From the cell containing the given text, extract its center point as (X, Y) coordinate. 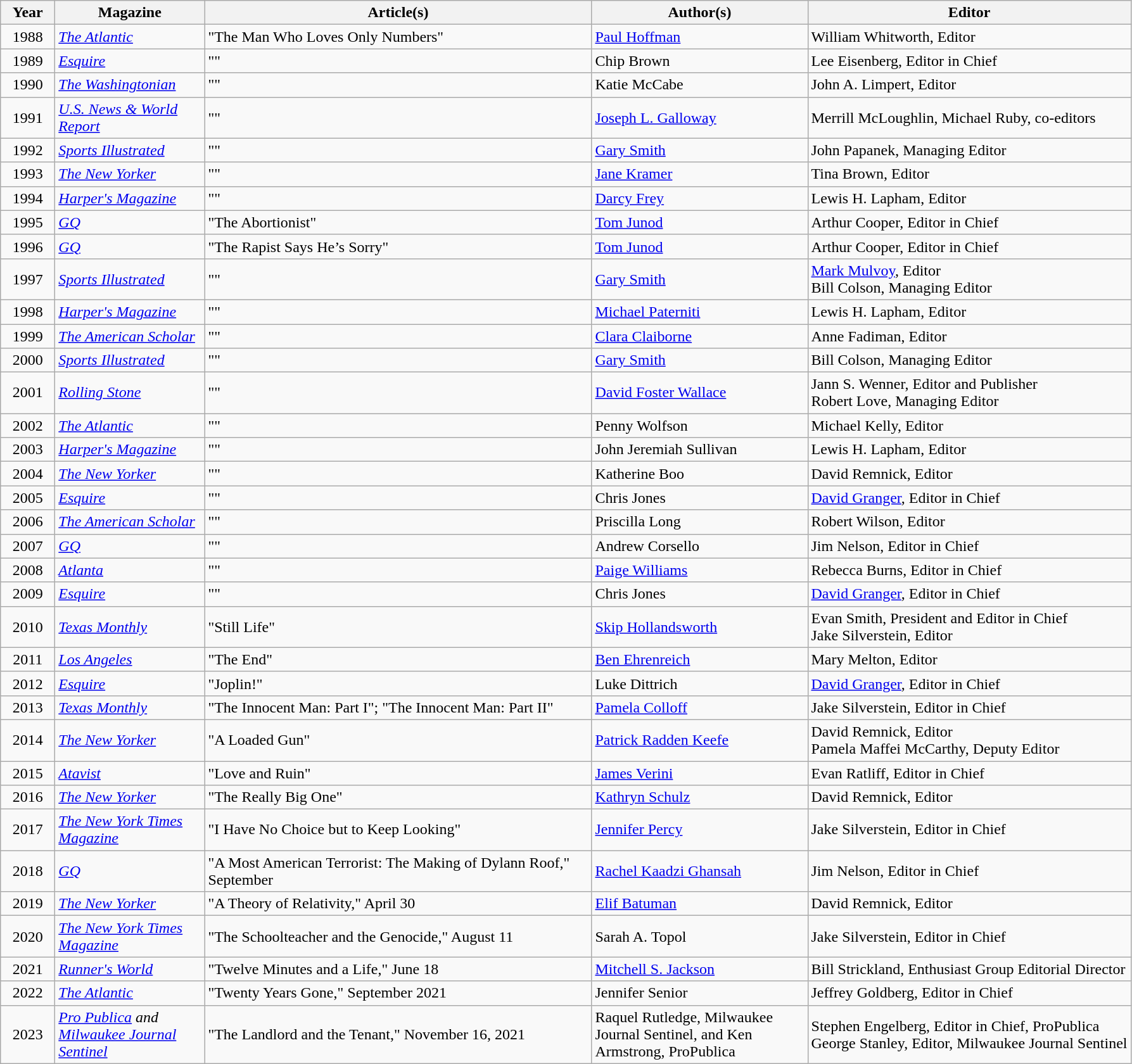
Robert Wilson, Editor (969, 522)
John Jeremiah Sullivan (699, 450)
Mark Mulvoy, EditorBill Colson, Managing Editor (969, 279)
Sarah A. Topol (699, 936)
1993 (28, 174)
2008 (28, 570)
Michael Kelly, Editor (969, 426)
Priscilla Long (699, 522)
"The Landlord and the Tenant," November 16, 2021 (398, 1034)
"The Abortionist" (398, 222)
2004 (28, 474)
"The Really Big One" (398, 797)
"Love and Ruin" (398, 773)
Michael Paterniti (699, 312)
Runner's World (130, 969)
David Remnick, EditorPamela Maffei McCarthy, Deputy Editor (969, 740)
Jann S. Wenner, Editor and PublisherRobert Love, Managing Editor (969, 393)
Evan Ratliff, Editor in Chief (969, 773)
1991 (28, 118)
"Twenty Years Gone," September 2021 (398, 993)
2013 (28, 707)
David Foster Wallace (699, 393)
2005 (28, 498)
1998 (28, 312)
"A Loaded Gun" (398, 740)
Jennifer Percy (699, 830)
Penny Wolfson (699, 426)
Pro Publica and Milwaukee Journal Sentinel (130, 1034)
Rolling Stone (130, 393)
2021 (28, 969)
Paul Hoffman (699, 37)
Los Angeles (130, 659)
2016 (28, 797)
1999 (28, 336)
Katherine Boo (699, 474)
2014 (28, 740)
John Papanek, Managing Editor (969, 150)
2023 (28, 1034)
Andrew Corsello (699, 546)
2009 (28, 594)
James Verini (699, 773)
2015 (28, 773)
Lee Eisenberg, Editor in Chief (969, 61)
Rebecca Burns, Editor in Chief (969, 570)
Magazine (130, 13)
Luke Dittrich (699, 683)
Merrill McLoughlin, Michael Ruby, co-editors (969, 118)
Jennifer Senior (699, 993)
Clara Claiborne (699, 336)
2001 (28, 393)
2019 (28, 904)
Year (28, 13)
Tina Brown, Editor (969, 174)
Editor (969, 13)
1997 (28, 279)
2007 (28, 546)
Chip Brown (699, 61)
Pamela Colloff (699, 707)
1992 (28, 150)
"The Rapist Says He’s Sorry" (398, 246)
John A. Limpert, Editor (969, 85)
2020 (28, 936)
Paige Williams (699, 570)
Katie McCabe (699, 85)
2017 (28, 830)
"Joplin!" (398, 683)
Bill Strickland, Enthusiast Group Editorial Director (969, 969)
1990 (28, 85)
Article(s) (398, 13)
Skip Hollandsworth (699, 627)
"The End" (398, 659)
Atlanta (130, 570)
Jeffrey Goldberg, Editor in Chief (969, 993)
2018 (28, 871)
Ben Ehrenreich (699, 659)
Atavist (130, 773)
"The Schoolteacher and the Genocide," August 11 (398, 936)
2000 (28, 360)
U.S. News & World Report (130, 118)
"The Man Who Loves Only Numbers" (398, 37)
Raquel Rutledge, Milwaukee Journal Sentinel, and Ken Armstrong, ProPublica (699, 1034)
1995 (28, 222)
"The Innocent Man: Part I"; "The Innocent Man: Part II" (398, 707)
1996 (28, 246)
2011 (28, 659)
Mary Melton, Editor (969, 659)
2003 (28, 450)
The Washingtonian (130, 85)
2022 (28, 993)
Joseph L. Galloway (699, 118)
Anne Fadiman, Editor (969, 336)
Kathryn Schulz (699, 797)
Darcy Frey (699, 198)
Stephen Engelberg, Editor in Chief, ProPublicaGeorge Stanley, Editor, Milwaukee Journal Sentinel (969, 1034)
Patrick Radden Keefe (699, 740)
Bill Colson, Managing Editor (969, 360)
2012 (28, 683)
Elif Batuman (699, 904)
Jane Kramer (699, 174)
1994 (28, 198)
1989 (28, 61)
Rachel Kaadzi Ghansah (699, 871)
"Still Life" (398, 627)
"A Theory of Relativity," April 30 (398, 904)
Author(s) (699, 13)
2006 (28, 522)
2010 (28, 627)
"Twelve Minutes and a Life," June 18 (398, 969)
William Whitworth, Editor (969, 37)
2002 (28, 426)
"I Have No Choice but to Keep Looking" (398, 830)
1988 (28, 37)
"A Most American Terrorist: The Making of Dylann Roof," September (398, 871)
Evan Smith, President and Editor in ChiefJake Silverstein, Editor (969, 627)
Mitchell S. Jackson (699, 969)
